Find where the given text appears and provide that cell's center as [X, Y] coordinate. 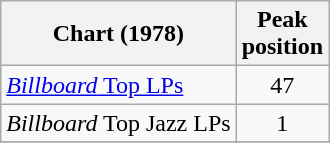
1 [282, 123]
Billboard Top LPs [118, 85]
Chart (1978) [118, 34]
Billboard Top Jazz LPs [118, 123]
47 [282, 85]
Peakposition [282, 34]
